Locate the cell with the specified text and output its (X, Y) center coordinate. 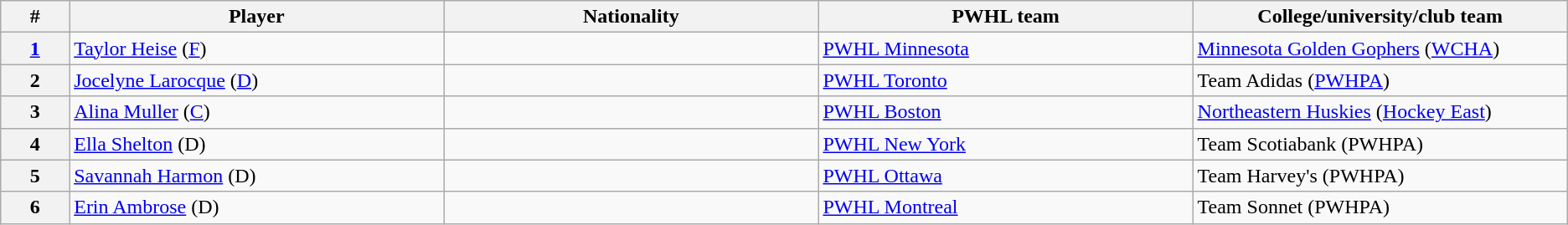
Alina Muller (C) (256, 112)
Savannah Harmon (D) (256, 176)
PWHL Boston (1005, 112)
4 (35, 144)
Taylor Heise (F) (256, 49)
Player (256, 17)
College/university/club team (1380, 17)
PWHL team (1005, 17)
2 (35, 80)
6 (35, 207)
Erin Ambrose (D) (256, 207)
Team Scotiabank (PWHPA) (1380, 144)
Northeastern Huskies (Hockey East) (1380, 112)
Jocelyne Larocque (D) (256, 80)
Team Harvey's (PWHPA) (1380, 176)
PWHL Ottawa (1005, 176)
Minnesota Golden Gophers (WCHA) (1380, 49)
Team Sonnet (PWHPA) (1380, 207)
PWHL New York (1005, 144)
PWHL Montreal (1005, 207)
# (35, 17)
5 (35, 176)
Nationality (632, 17)
PWHL Toronto (1005, 80)
PWHL Minnesota (1005, 49)
3 (35, 112)
1 (35, 49)
Ella Shelton (D) (256, 144)
Team Adidas (PWHPA) (1380, 80)
